Return (X, Y) of the center of cell containing provided text 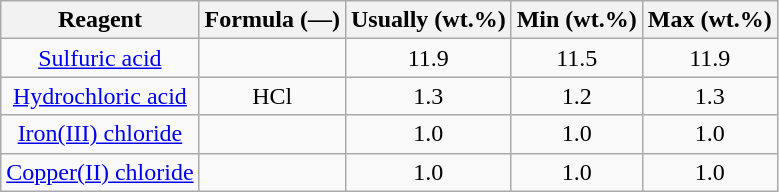
HCl (272, 96)
Iron(III) chloride (100, 134)
Usually (wt.%) (428, 20)
Reagent (100, 20)
Min (wt.%) (576, 20)
Max (wt.%) (710, 20)
Hydrochloric acid (100, 96)
Formula (—) (272, 20)
1.2 (576, 96)
11.5 (576, 58)
Sulfuric acid (100, 58)
Copper(II) chloride (100, 172)
